Find where the given text appears and provide that cell's center as [x, y] coordinate. 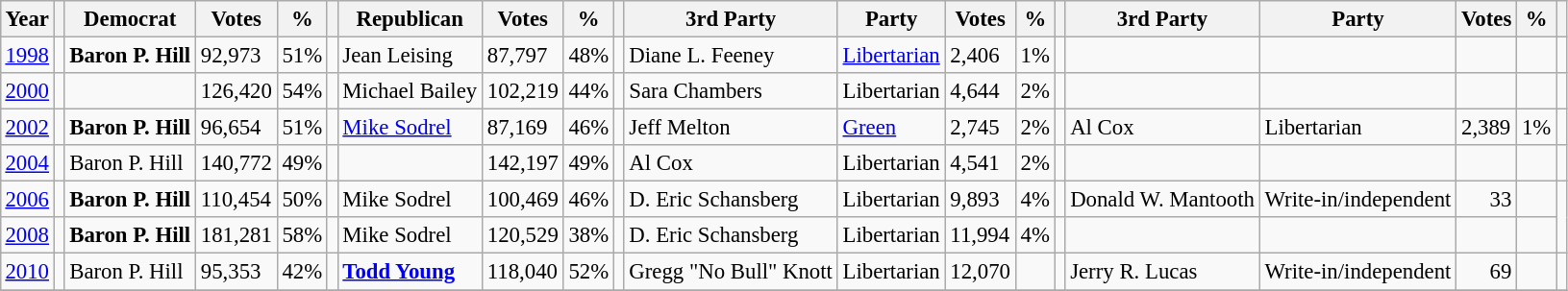
48% [588, 55]
110,454 [236, 200]
2,406 [981, 55]
120,529 [523, 235]
87,797 [523, 55]
Republican [410, 19]
Donald W. Mantooth [1162, 200]
Diane L. Feeney [731, 55]
Todd Young [410, 272]
140,772 [236, 163]
Gregg "No Bull" Knott [731, 272]
Jean Leising [410, 55]
33 [1486, 200]
126,420 [236, 91]
44% [588, 91]
38% [588, 235]
2002 [27, 128]
12,070 [981, 272]
42% [302, 272]
2006 [27, 200]
Jeff Melton [731, 128]
181,281 [236, 235]
52% [588, 272]
4,644 [981, 91]
58% [302, 235]
95,353 [236, 272]
2008 [27, 235]
100,469 [523, 200]
2000 [27, 91]
50% [302, 200]
Michael Bailey [410, 91]
96,654 [236, 128]
Green [891, 128]
69 [1486, 272]
102,219 [523, 91]
Year [27, 19]
2,389 [1486, 128]
87,169 [523, 128]
11,994 [981, 235]
Democrat [131, 19]
92,973 [236, 55]
54% [302, 91]
4,541 [981, 163]
9,893 [981, 200]
2,745 [981, 128]
142,197 [523, 163]
2010 [27, 272]
118,040 [523, 272]
Jerry R. Lucas [1162, 272]
Sara Chambers [731, 91]
2004 [27, 163]
1998 [27, 55]
